Identify which cell holds the provided text, then report its [X, Y] central coordinate. 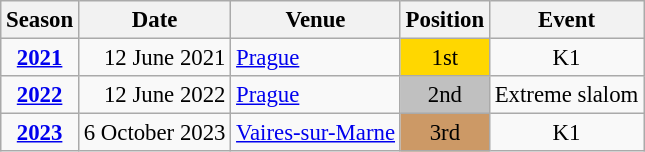
12 June 2022 [154, 95]
1st [444, 58]
Date [154, 20]
Vaires-sur-Marne [316, 133]
Event [566, 20]
2nd [444, 95]
Season [40, 20]
Extreme slalom [566, 95]
6 October 2023 [154, 133]
2022 [40, 95]
Venue [316, 20]
Position [444, 20]
2021 [40, 58]
12 June 2021 [154, 58]
3rd [444, 133]
2023 [40, 133]
